Locate the cell with the specified text and output its [X, Y] center coordinate. 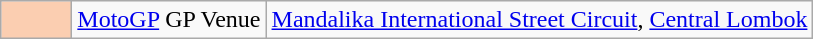
Mandalika International Street Circuit, Central Lombok [540, 20]
MotoGP GP Venue [169, 20]
